Search for the cell housing the specified text and yield its [X, Y] center coordinate. 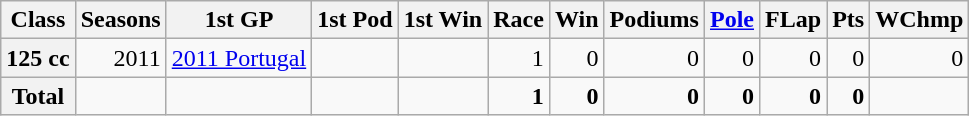
2011 [120, 58]
1st Win [443, 20]
FLap [794, 20]
Win [576, 20]
1st Pod [355, 20]
Total [38, 96]
Podiums [654, 20]
Pts [848, 20]
Seasons [120, 20]
Race [519, 20]
Pole [732, 20]
Class [38, 20]
1st GP [239, 20]
2011 Portugal [239, 58]
125 cc [38, 58]
WChmp [920, 20]
